Pinpoint the cell where the given text exists, returning its (x, y) midpoint coordinate. 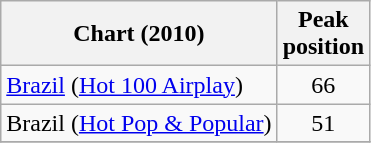
66 (323, 85)
Brazil (Hot 100 Airplay) (139, 85)
51 (323, 123)
Chart (2010) (139, 34)
Peakposition (323, 34)
Brazil (Hot Pop & Popular) (139, 123)
